Locate the cell with the specified text and output its [X, Y] center coordinate. 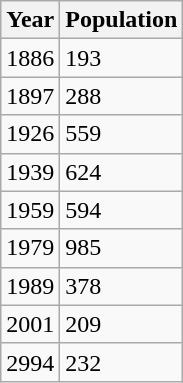
1959 [30, 210]
594 [122, 210]
288 [122, 96]
1886 [30, 58]
1989 [30, 286]
378 [122, 286]
232 [122, 362]
1939 [30, 172]
2001 [30, 324]
985 [122, 248]
Year [30, 20]
209 [122, 324]
1926 [30, 134]
1979 [30, 248]
2994 [30, 362]
1897 [30, 96]
624 [122, 172]
559 [122, 134]
Population [122, 20]
193 [122, 58]
